Determine the [X, Y] coordinate at the center of the cell enclosing the given text.  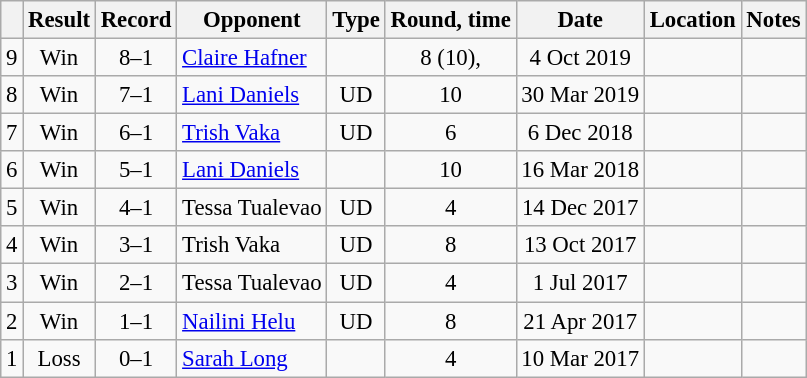
Sarah Long [252, 358]
7 [12, 133]
5 [12, 208]
5–1 [136, 170]
Loss [60, 358]
1 Jul 2017 [580, 283]
Claire Hafner [252, 58]
1–1 [136, 321]
7–1 [136, 95]
30 Mar 2019 [580, 95]
Type [356, 20]
1 [12, 358]
Result [60, 20]
Nailini Helu [252, 321]
4–1 [136, 208]
6 Dec 2018 [580, 133]
2–1 [136, 283]
16 Mar 2018 [580, 170]
Record [136, 20]
21 Apr 2017 [580, 321]
Date [580, 20]
9 [12, 58]
14 Dec 2017 [580, 208]
Notes [774, 20]
13 Oct 2017 [580, 245]
Location [692, 20]
0–1 [136, 358]
Round, time [450, 20]
2 [12, 321]
8 (10), [450, 58]
6–1 [136, 133]
3 [12, 283]
10 Mar 2017 [580, 358]
8–1 [136, 58]
4 Oct 2019 [580, 58]
Opponent [252, 20]
3–1 [136, 245]
